Pinpoint the cell where the given text exists, returning its (X, Y) midpoint coordinate. 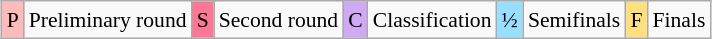
Finals (678, 20)
Preliminary round (108, 20)
½ (510, 20)
Semifinals (574, 20)
S (203, 20)
Classification (432, 20)
C (356, 20)
P (13, 20)
F (636, 20)
Second round (278, 20)
